Scan for the cell matching the given text and deliver its [X, Y] coordinate at center. 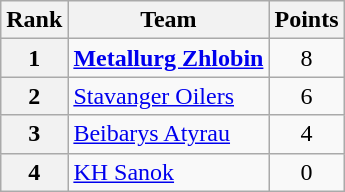
Metallurg Zhlobin [168, 58]
Team [168, 20]
3 [34, 134]
8 [306, 58]
Beibarys Atyrau [168, 134]
2 [34, 96]
1 [34, 58]
Points [306, 20]
Stavanger Oilers [168, 96]
KH Sanok [168, 172]
Rank [34, 20]
6 [306, 96]
0 [306, 172]
